Output the [X, Y] coordinate of the center of the cell containing the given text.  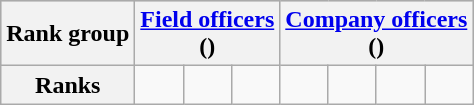
Company officers() [376, 34]
Rank group [68, 34]
Field officers() [208, 34]
Ranks [68, 85]
